Identify which cell holds the provided text, then report its (X, Y) central coordinate. 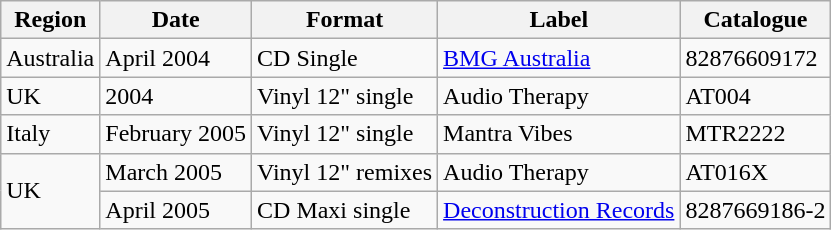
Label (559, 20)
CD Single (345, 58)
AT004 (756, 96)
CD Maxi single (345, 210)
Mantra Vibes (559, 134)
BMG Australia (559, 58)
Australia (50, 58)
March 2005 (176, 172)
2004 (176, 96)
82876609172 (756, 58)
Italy (50, 134)
8287669186-2 (756, 210)
MTR2222 (756, 134)
Format (345, 20)
Region (50, 20)
Deconstruction Records (559, 210)
Date (176, 20)
April 2005 (176, 210)
February 2005 (176, 134)
AT016X (756, 172)
Vinyl 12" remixes (345, 172)
April 2004 (176, 58)
Catalogue (756, 20)
